From the cell containing the given text, extract its center point as [X, Y] coordinate. 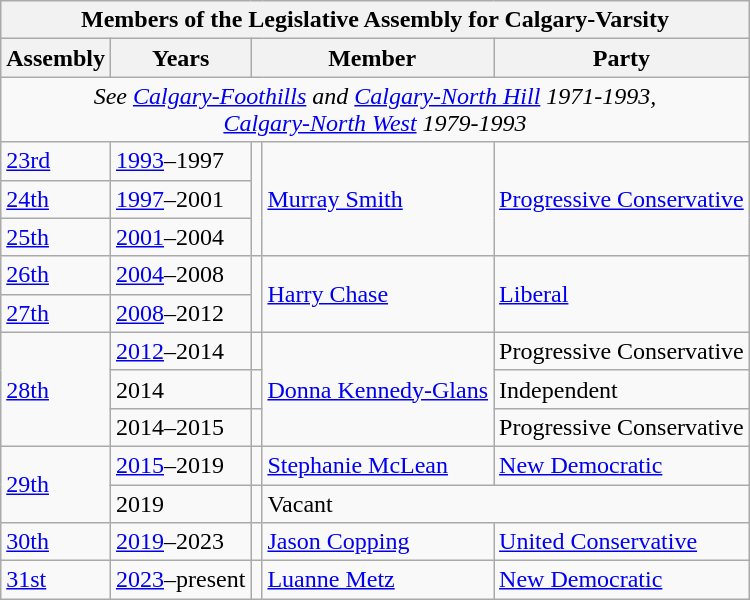
27th [56, 313]
Luanne Metz [378, 580]
United Conservative [622, 542]
2008–2012 [180, 313]
24th [56, 199]
2019–2023 [180, 542]
2015–2019 [180, 465]
Member [372, 58]
Independent [622, 389]
Harry Chase [378, 294]
Stephanie McLean [378, 465]
2001–2004 [180, 237]
Years [180, 58]
2023–present [180, 580]
2014 [180, 389]
Jason Copping [378, 542]
2004–2008 [180, 275]
Party [622, 58]
25th [56, 237]
31st [56, 580]
1993–1997 [180, 161]
23rd [56, 161]
Vacant [506, 503]
30th [56, 542]
26th [56, 275]
1997–2001 [180, 199]
28th [56, 389]
Members of the Legislative Assembly for Calgary-Varsity [376, 20]
2019 [180, 503]
Donna Kennedy-Glans [378, 389]
See Calgary-Foothills and Calgary-North Hill 1971-1993, Calgary-North West 1979-1993 [376, 110]
Liberal [622, 294]
2014–2015 [180, 427]
29th [56, 484]
Assembly [56, 58]
Murray Smith [378, 199]
2012–2014 [180, 351]
